Scan for the cell matching the given text and deliver its [X, Y] coordinate at center. 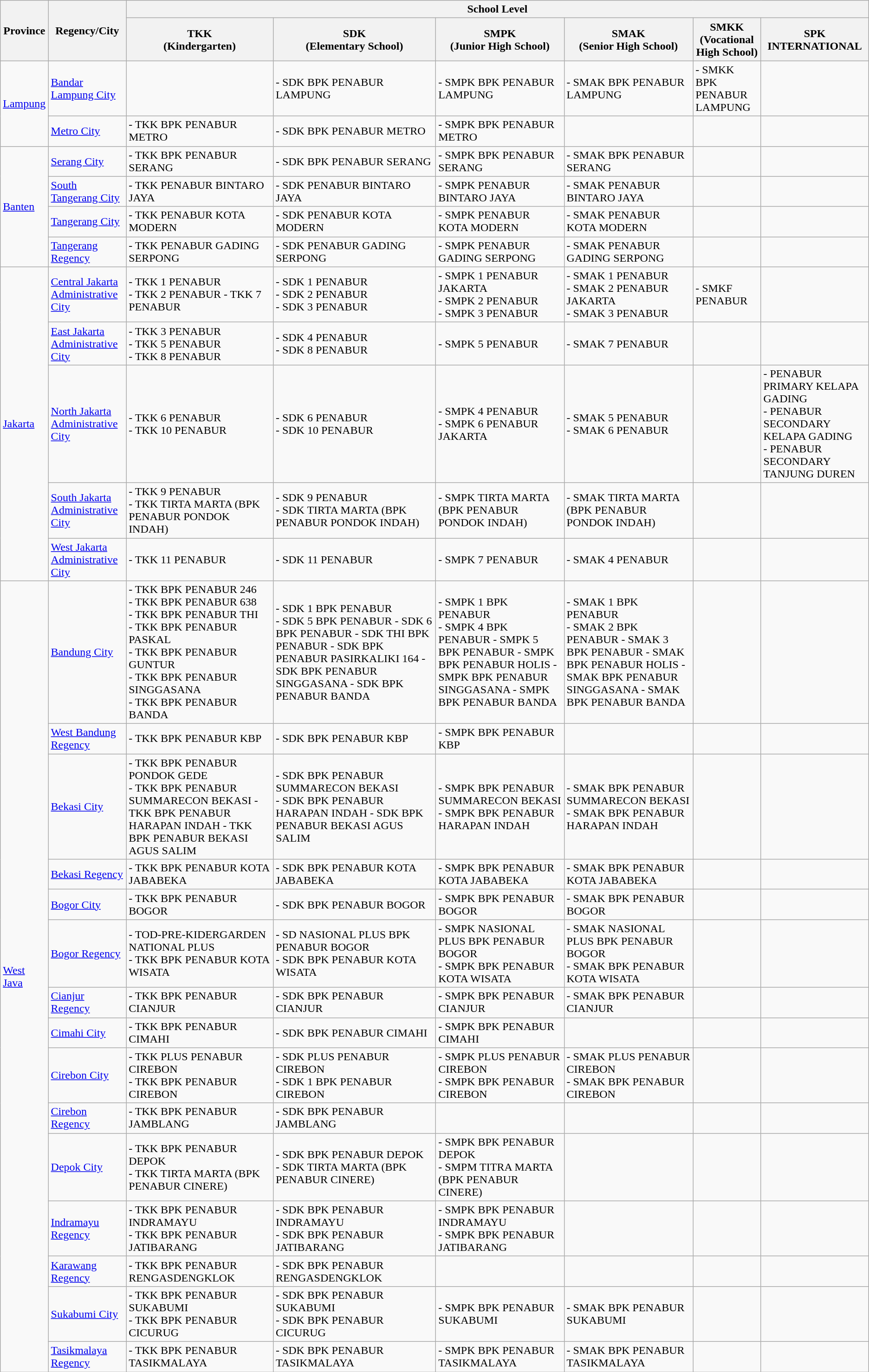
- TKK PLUS PENABUR CIREBON- TKK BPK PENABUR CIREBON [200, 1076]
Cimahi City [87, 1033]
Tasikmalaya Regency [87, 1357]
West Jakarta Administrative City [87, 560]
- SMAK 1 BPK PENABUR- SMAK 2 BPK PENABUR - SMAK 3 BPK PENABUR - SMAK BPK PENABUR HOLIS - SMAK BPK PENABUR SINGGASANA - SMAK BPK PENABUR BANDA [629, 652]
- SMPK BPK PENABUR TASIKMALAYA [500, 1357]
Bogor City [87, 905]
- TKK BPK PENABUR CIANJUR [200, 1002]
- SMAK BPK PENABUR SUKABUMI [629, 1314]
Lampung [24, 103]
- SDK 11 PENABUR [354, 560]
- TKK BPK PENABUR SUKABUMI- TKK BPK PENABUR CICURUG [200, 1314]
Cirebon Regency [87, 1118]
- TKK 6 PENABUR- TKK 10 PENABUR [200, 424]
Depok City [87, 1167]
- SDK BPK PENABUR RENGASDENGKLOK [354, 1271]
- SDK BPK PENABUR CIANJUR [354, 1002]
- TKK BPK PENABUR TASIKMALAYA [200, 1357]
- SMPK BPK PENABUR SUKABUMI [500, 1314]
- SMPK BPK PENABUR SERANG [500, 161]
- SMAK 1 PENABUR- SMAK 2 PENABUR JAKARTA- SMAK 3 PENABUR [629, 294]
Tangerang Regency [87, 251]
- SMPK BPK PENABUR SUMMARECON BEKASI- SMPK BPK PENABUR HARAPAN INDAH [500, 806]
SMPK(Junior High School) [500, 39]
Serang City [87, 161]
Cirebon City [87, 1076]
- TKK BPK PENABUR CIMAHI [200, 1033]
SDK(Elementary School) [354, 39]
- SMPK BPK PENABUR INDRAMAYU- SMPK BPK PENABUR JATIBARANG [500, 1229]
- SMPK TIRTA MARTA (BPK PENABUR PONDOK INDAH) [500, 510]
- SMAK 5 PENABUR- SMAK 6 PENABUR [629, 424]
- SDK PLUS PENABUR CIREBON- SDK 1 BPK PENABUR CIREBON [354, 1076]
- SMAK PENABUR GADING SERPONG [629, 251]
West Java [24, 976]
- SMAK BPK PENABUR SUMMARECON BEKASI- SMAK BPK PENABUR HARAPAN INDAH [629, 806]
West Bandung Regency [87, 739]
Karawang Regency [87, 1271]
- TKK BPK PENABUR BOGOR [200, 905]
- TKK PENABUR GADING SERPONG [200, 251]
- TKK 1 PENABUR- TKK 2 PENABUR - TKK 7 PENABUR [200, 294]
Indramayu Regency [87, 1229]
- SMAK BPK PENABUR LAMPUNG [629, 88]
- SMAK 7 PENABUR [629, 343]
- SDK 4 PENABUR- SDK 8 PENABUR [354, 343]
Bandung City [87, 652]
- SMPK PENABUR BINTARO JAYA [500, 191]
- SMAK BPK PENABUR TASIKMALAYA [629, 1357]
- SMKF PENABUR [727, 294]
- SMPK 1 BPK PENABUR- SMPK 4 BPK PENABUR - SMPK 5 BPK PENABUR - SMPK BPK PENABUR HOLIS - SMPK BPK PENABUR SINGGASANA - SMPK BPK PENABUR BANDA [500, 652]
- SDK BPK PENABUR SUKABUMI- SDK BPK PENABUR CICURUG [354, 1314]
- TKK BPK PENABUR RENGASDENGKLOK [200, 1271]
- TKK PENABUR KOTA MODERN [200, 222]
- SMPK BPK PENABUR BOGOR [500, 905]
- SMPK 4 PENABUR- SMPK 6 PENABUR JAKARTA [500, 424]
- SDK BPK PENABUR INDRAMAYU- SDK BPK PENABUR JATIBARANG [354, 1229]
- SMPK BPK PENABUR KOTA JABABEKA [500, 874]
- SDK 6 PENABUR- SDK 10 PENABUR [354, 424]
- SMAK PLUS PENABUR CIREBON- SMAK BPK PENABUR CIREBON [629, 1076]
- SMAK BPK PENABUR BOGOR [629, 905]
- TKK BPK PENABUR METRO [200, 131]
- TKK BPK PENABUR DEPOK- TKK TIRTA MARTA (BPK PENABUR CINERE) [200, 1167]
SPK INTERNATIONAL [815, 39]
- SMPK NASIONAL PLUS BPK PENABUR BOGOR- SMPK BPK PENABUR KOTA WISATA [500, 953]
- SMPK BPK PENABUR METRO [500, 131]
- PENABUR PRIMARY KELAPA GADING- PENABUR SECONDARY KELAPA GADING- PENABUR SECONDARY TANJUNG DUREN [815, 424]
Bekasi City [87, 806]
- TKK 3 PENABUR- TKK 5 PENABUR- TKK 8 PENABUR [200, 343]
East Jakarta Administrative City [87, 343]
- SMPK BPK PENABUR DEPOK- SMPM TITRA MARTA (BPK PENABUR CINERE) [500, 1167]
- SMPK PENABUR KOTA MODERN [500, 222]
- SDK BPK PENABUR KBP [354, 739]
Province [24, 31]
- SDK BPK PENABUR TASIKMALAYA [354, 1357]
- SMAK PENABUR BINTARO JAYA [629, 191]
- SMAK BPK PENABUR CIANJUR [629, 1002]
- TKK BPK PENABUR SERANG [200, 161]
SMKK(Vocational High School) [727, 39]
- SMPK 7 PENABUR [500, 560]
- SMPK BPK PENABUR KBP [500, 739]
- SDK BPK PENABUR DEPOK- SDK TIRTA MARTA (BPK PENABUR CINERE) [354, 1167]
North Jakarta Administrative City [87, 424]
- SDK PENABUR KOTA MODERN [354, 222]
Bogor Regency [87, 953]
- SMAK NASIONAL PLUS BPK PENABUR BOGOR- SMAK BPK PENABUR KOTA WISATA [629, 953]
- SMPK BPK PENABUR LAMPUNG [500, 88]
- TKK BPK PENABUR PONDOK GEDE- TKK BPK PENABUR SUMMARECON BEKASI - TKK BPK PENABUR HARAPAN INDAH - TKK BPK PENABUR BEKASI AGUS SALIM [200, 806]
- SMKK BPK PENABUR LAMPUNG [727, 88]
- SDK BPK PENABUR SERANG [354, 161]
- SMPK PENABUR GADING SERPONG [500, 251]
Bekasi Regency [87, 874]
- SDK BPK PENABUR LAMPUNG [354, 88]
- SMPK PLUS PENABUR CIREBON- SMPK BPK PENABUR CIREBON [500, 1076]
- SMAK PENABUR KOTA MODERN [629, 222]
South Tangerang City [87, 191]
Metro City [87, 131]
Jakarta [24, 424]
- SMAK BPK PENABUR KOTA JABABEKA [629, 874]
- SDK BPK PENABUR SUMMARECON BEKASI- SDK BPK PENABUR HARAPAN INDAH - SDK BPK PENABUR BEKASI AGUS SALIM [354, 806]
- SDK PENABUR GADING SERPONG [354, 251]
- SDK BPK PENABUR METRO [354, 131]
- SMPK 5 PENABUR [500, 343]
- SMPK 1 PENABUR JAKARTA- SMPK 2 PENABUR- SMPK 3 PENABUR [500, 294]
School Level [498, 9]
Cianjur Regency [87, 1002]
- SDK BPK PENABUR KOTA JABABEKA [354, 874]
Sukabumi City [87, 1314]
Banten [24, 206]
- SDK BPK PENABUR BOGOR [354, 905]
- SDK PENABUR BINTARO JAYA [354, 191]
- TOD-PRE-KIDERGARDEN NATIONAL PLUS- TKK BPK PENABUR KOTA WISATA [200, 953]
- SDK BPK PENABUR CIMAHI [354, 1033]
- SD NASIONAL PLUS BPK PENABUR BOGOR- SDK BPK PENABUR KOTA WISATA [354, 953]
- SMPK BPK PENABUR CIANJUR [500, 1002]
- TKK 11 PENABUR [200, 560]
- SMPK BPK PENABUR CIMAHI [500, 1033]
- SMAK 4 PENABUR [629, 560]
- TKK PENABUR BINTARO JAYA [200, 191]
- SDK BPK PENABUR JAMBLANG [354, 1118]
- TKK 9 PENABUR- TKK TIRTA MARTA (BPK PENABUR PONDOK INDAH) [200, 510]
- TKK BPK PENABUR KBP [200, 739]
Bandar Lampung City [87, 88]
SMAK(Senior High School) [629, 39]
- SDK 9 PENABUR- SDK TIRTA MARTA (BPK PENABUR PONDOK INDAH) [354, 510]
Regency/City [87, 31]
- TKK BPK PENABUR KOTA JABABEKA [200, 874]
- TKK BPK PENABUR INDRAMAYU- TKK BPK PENABUR JATIBARANG [200, 1229]
- TKK BPK PENABUR JAMBLANG [200, 1118]
- SMAK BPK PENABUR SERANG [629, 161]
- SMAK TIRTA MARTA (BPK PENABUR PONDOK INDAH) [629, 510]
South Jakarta Administrative City [87, 510]
TKK(Kindergarten) [200, 39]
Tangerang City [87, 222]
Central Jakarta Administrative City [87, 294]
- SDK 1 PENABUR- SDK 2 PENABUR- SDK 3 PENABUR [354, 294]
